Detect which cell encompasses the target text, then output its (x, y) center coordinate. 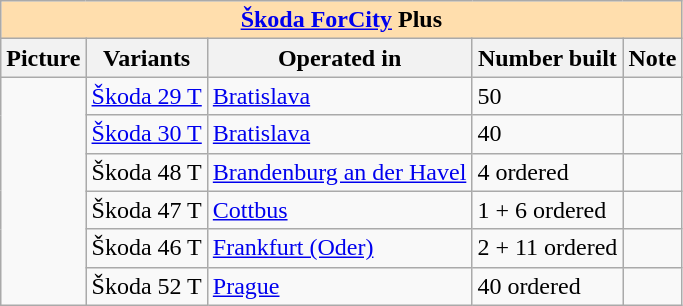
Prague (340, 286)
1 + 6 ordered (548, 210)
40 ordered (548, 286)
Brandenburg an der Havel (340, 172)
Cottbus (340, 210)
Note (652, 58)
2 + 11 ordered (548, 248)
4 ordered (548, 172)
Škoda 48 T (146, 172)
Škoda 46 T (146, 248)
Škoda 52 T (146, 286)
Variants (146, 58)
Škoda 29 T (146, 96)
50 (548, 96)
Škoda ForCity Plus (342, 20)
40 (548, 134)
Frankfurt (Oder) (340, 248)
Number built (548, 58)
Škoda 47 T (146, 210)
Škoda 30 T (146, 134)
Picture (44, 58)
Operated in (340, 58)
